Determine the [X, Y] coordinate at the center of the cell enclosing the given text.  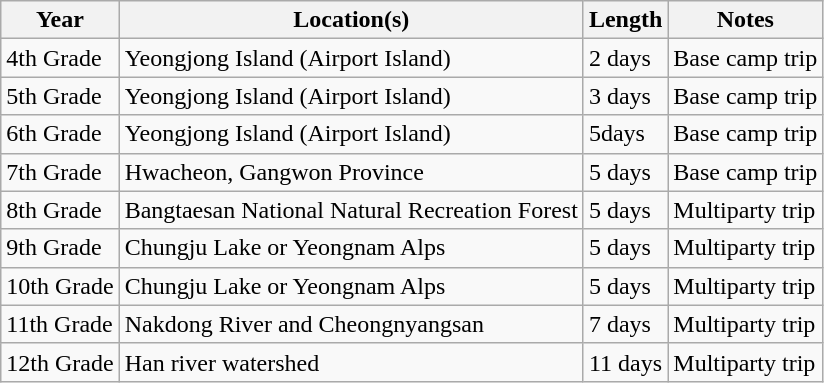
6th Grade [60, 134]
Han river watershed [351, 362]
3 days [625, 96]
11 days [625, 362]
10th Grade [60, 286]
Nakdong River and Cheongnyangsan [351, 324]
7 days [625, 324]
Location(s) [351, 20]
11th Grade [60, 324]
5th Grade [60, 96]
Notes [746, 20]
4th Grade [60, 58]
12th Grade [60, 362]
Year [60, 20]
7th Grade [60, 172]
Length [625, 20]
5days [625, 134]
2 days [625, 58]
Bangtaesan National Natural Recreation Forest [351, 210]
Hwacheon, Gangwon Province [351, 172]
8th Grade [60, 210]
9th Grade [60, 248]
